Output the (X, Y) coordinate of the center of the cell containing the given text.  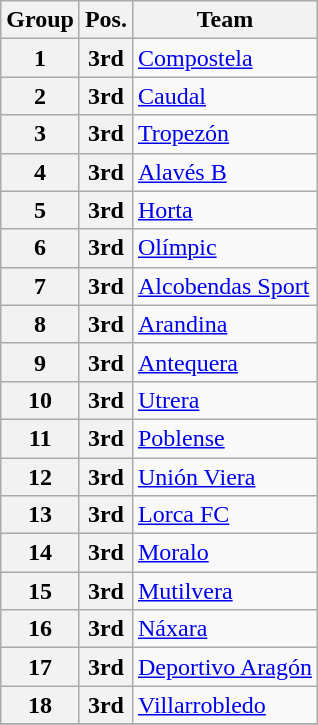
Team (224, 20)
18 (40, 705)
16 (40, 629)
1 (40, 58)
Poblense (224, 438)
Caudal (224, 96)
Horta (224, 210)
Unión Viera (224, 477)
Lorca FC (224, 515)
7 (40, 286)
Arandina (224, 324)
10 (40, 400)
3 (40, 134)
17 (40, 667)
14 (40, 553)
Náxara (224, 629)
Pos. (106, 20)
12 (40, 477)
6 (40, 248)
Alcobendas Sport (224, 286)
9 (40, 362)
13 (40, 515)
4 (40, 172)
Deportivo Aragón (224, 667)
Moralo (224, 553)
11 (40, 438)
Alavés B (224, 172)
Mutilvera (224, 591)
Utrera (224, 400)
Antequera (224, 362)
5 (40, 210)
Tropezón (224, 134)
8 (40, 324)
2 (40, 96)
15 (40, 591)
Compostela (224, 58)
Villarrobledo (224, 705)
Group (40, 20)
Olímpic (224, 248)
